Find where the given text appears and provide that cell's center as [x, y] coordinate. 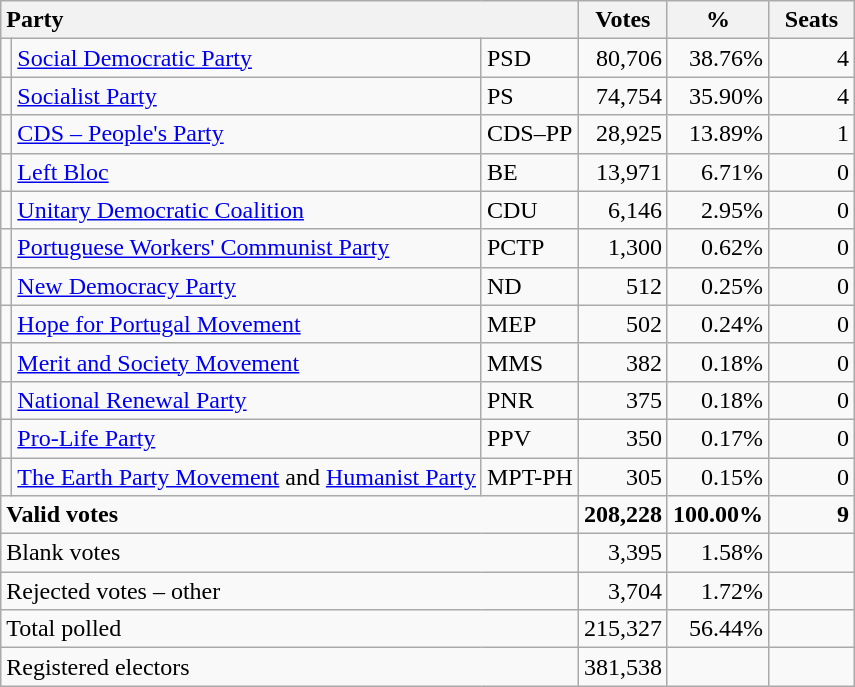
1 [811, 134]
80,706 [622, 58]
National Renewal Party [247, 400]
Portuguese Workers' Communist Party [247, 248]
375 [622, 400]
2.95% [718, 210]
CDS – People's Party [247, 134]
% [718, 20]
ND [530, 286]
1.58% [718, 553]
Total polled [290, 629]
MEP [530, 324]
Votes [622, 20]
9 [811, 515]
1.72% [718, 591]
PPV [530, 438]
New Democracy Party [247, 286]
Pro-Life Party [247, 438]
305 [622, 477]
0.24% [718, 324]
0.25% [718, 286]
Blank votes [290, 553]
Merit and Society Movement [247, 362]
Unitary Democratic Coalition [247, 210]
0.15% [718, 477]
BE [530, 172]
350 [622, 438]
MMS [530, 362]
Seats [811, 20]
0.62% [718, 248]
215,327 [622, 629]
Valid votes [290, 515]
512 [622, 286]
The Earth Party Movement and Humanist Party [247, 477]
Social Democratic Party [247, 58]
Registered electors [290, 667]
208,228 [622, 515]
Socialist Party [247, 96]
PCTP [530, 248]
MPT-PH [530, 477]
381,538 [622, 667]
CDS–PP [530, 134]
382 [622, 362]
56.44% [718, 629]
502 [622, 324]
13.89% [718, 134]
13,971 [622, 172]
PS [530, 96]
1,300 [622, 248]
CDU [530, 210]
3,704 [622, 591]
Left Bloc [247, 172]
Hope for Portugal Movement [247, 324]
Party [290, 20]
28,925 [622, 134]
35.90% [718, 96]
74,754 [622, 96]
38.76% [718, 58]
3,395 [622, 553]
0.17% [718, 438]
6,146 [622, 210]
PNR [530, 400]
Rejected votes – other [290, 591]
100.00% [718, 515]
PSD [530, 58]
6.71% [718, 172]
